Return the (X, Y) coordinate for the center point of the cell that contains the specified text.  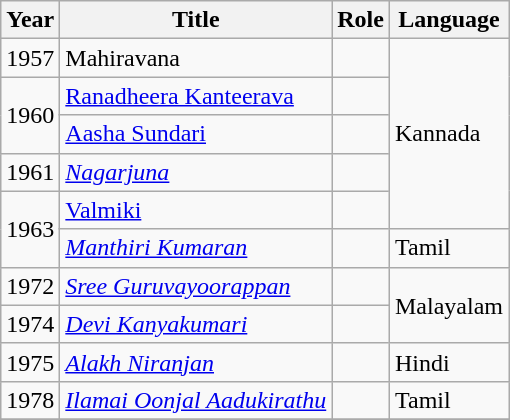
1961 (30, 172)
1972 (30, 286)
Sree Guruvayoorappan (196, 286)
Mahiravana (196, 58)
Devi Kanyakumari (196, 324)
1975 (30, 362)
1960 (30, 115)
Malayalam (448, 305)
Alakh Niranjan (196, 362)
Kannada (448, 134)
Title (196, 20)
Aasha Sundari (196, 134)
Valmiki (196, 210)
Ilamai Oonjal Aadukirathu (196, 400)
Ranadheera Kanteerava (196, 96)
Language (448, 20)
1957 (30, 58)
Manthiri Kumaran (196, 248)
Hindi (448, 362)
1974 (30, 324)
1963 (30, 229)
Year (30, 20)
Role (361, 20)
Nagarjuna (196, 172)
1978 (30, 400)
